Identify which cell holds the provided text, then report its (X, Y) central coordinate. 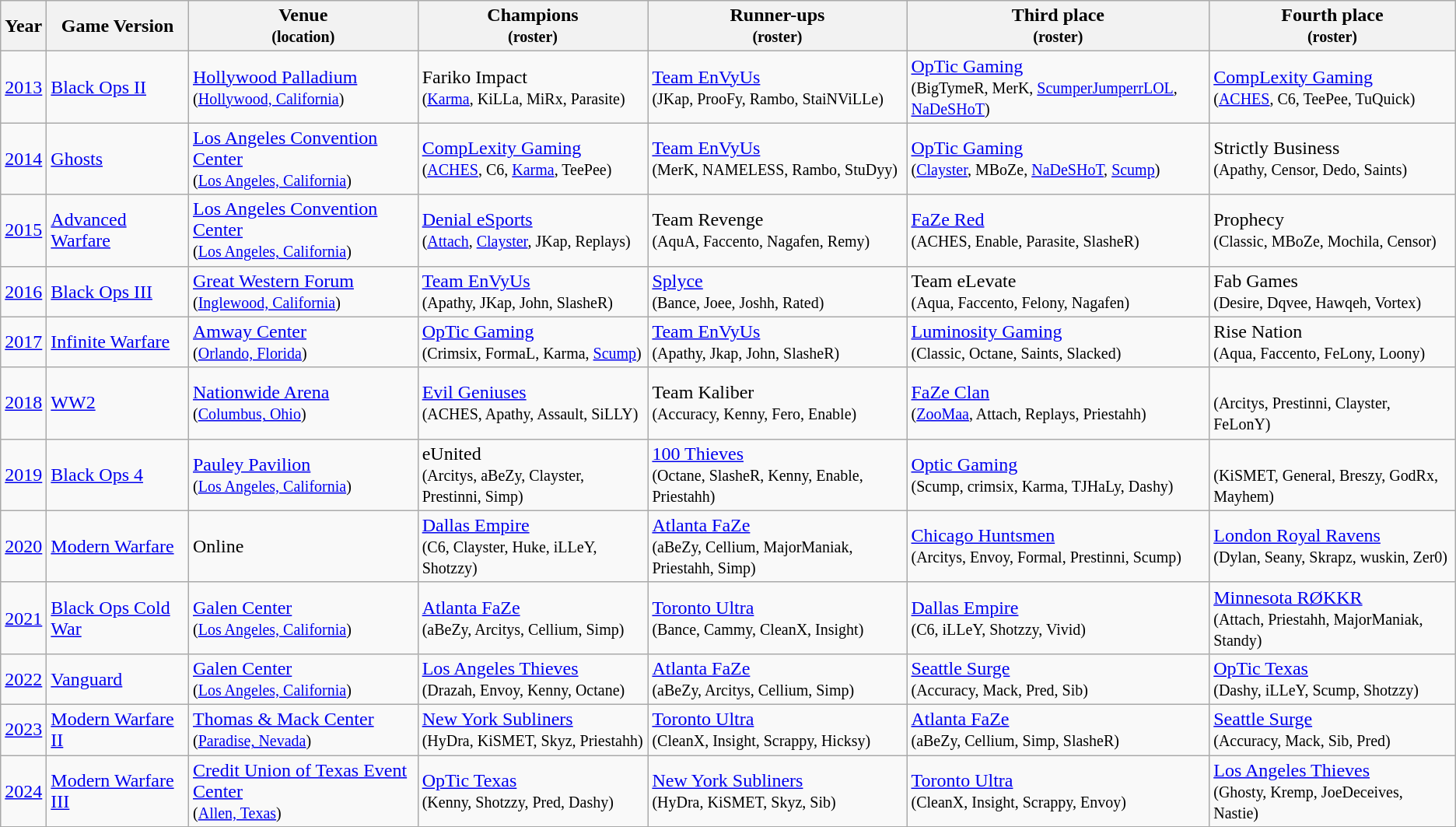
CompLexity Gaming(ACHES, C6, TeePee, TuQuick) (1333, 87)
eUnited(Arcitys, aBeZy, Clayster, Prestinni, Simp) (533, 475)
Team EnVyUs(Apathy, JKap, John, SlasheR) (533, 291)
Modern Warfare III (118, 790)
OpTic Texas(Kenny, Shotzzy, Pred, Dashy) (533, 790)
Credit Union of Texas Event Center(Allen, Texas) (303, 790)
Year (23, 26)
Black Ops 4 (118, 475)
Ghosts (118, 159)
Game Version (118, 26)
2022 (23, 678)
Strictly Business(Apathy, Censor, Dedo, Saints) (1333, 159)
Venue(location) (303, 26)
Team EnVyUs(JKap, ProoFy, Rambo, StaiNViLLe) (778, 87)
Luminosity Gaming(Classic, Octane, Saints, Slacked) (1058, 342)
Seattle Surge(Accuracy, Mack, Pred, Sib) (1058, 678)
Toronto Ultra(CleanX, Insight, Scrappy, Envoy) (1058, 790)
Black Ops Cold War (118, 618)
2017 (23, 342)
Vanguard (118, 678)
Seattle Surge(Accuracy, Mack, Sib, Pred) (1333, 730)
New York Subliners(HyDra, KiSMET, Skyz, Sib) (778, 790)
FaZe Red(ACHES, Enable, Parasite, SlasheR) (1058, 230)
2014 (23, 159)
Champions(roster) (533, 26)
Team eLevate(Aqua, Faccento, Felony, Nagafen) (1058, 291)
Atlanta FaZe(aBeZy, Cellium, Simp, SlasheR) (1058, 730)
Toronto Ultra(CleanX, Insight, Scrappy, Hicksy) (778, 730)
2015 (23, 230)
Nationwide Arena(Columbus, Ohio) (303, 403)
Atlanta FaZe(aBeZy, Cellium, MajorManiak, Priestahh, Simp) (778, 546)
Fab Games(Desire, Dqvee, Hawqeh, Vortex) (1333, 291)
WW2 (118, 403)
Team EnVyUs(Apathy, Jkap, John, SlasheR) (778, 342)
Amway Center(Orlando, Florida) (303, 342)
Hollywood Palladium(Hollywood, California) (303, 87)
Modern Warfare II (118, 730)
Splyce(Bance, Joee, Joshh, Rated) (778, 291)
Pauley Pavilion(Los Angeles, California) (303, 475)
2020 (23, 546)
Advanced Warfare (118, 230)
Denial eSports(Attach, Clayster, JKap, Replays) (533, 230)
FaZe Clan(ZooMaa, Attach, Replays, Priestahh) (1058, 403)
Fariko Impact(Karma, KiLLa, MiRx, Parasite) (533, 87)
New York Subliners(HyDra, KiSMET, Skyz, Priestahh) (533, 730)
Modern Warfare (118, 546)
Evil Geniuses(ACHES, Apathy, Assault, SiLLY) (533, 403)
OpTic Gaming(Crimsix, FormaL, Karma, Scump) (533, 342)
Thomas & Mack Center(Paradise, Nevada) (303, 730)
Team EnVyUs(MerK, NAMELESS, Rambo, StuDyy) (778, 159)
Runner-ups(roster) (778, 26)
Dallas Empire(C6, Clayster, Huke, iLLeY, Shotzzy) (533, 546)
Team Kaliber(Accuracy, Kenny, Fero, Enable) (778, 403)
Great Western Forum(Inglewood, California) (303, 291)
Team Revenge(AquA, Faccento, Nagafen, Remy) (778, 230)
2018 (23, 403)
OpTic Gaming(Clayster, MBoZe, NaDeSHoT, Scump) (1058, 159)
Los Angeles Thieves(Ghosty, Kremp, JoeDeceives, Nastie) (1333, 790)
2023 (23, 730)
OpTic Gaming(BigTymeR, MerK, ScumperJumperrLOL, NaDeSHoT) (1058, 87)
(Arcitys, Prestinni, Clayster, FeLonY) (1333, 403)
Infinite Warfare (118, 342)
Chicago Huntsmen(Arcitys, Envoy, Formal, Prestinni, Scump) (1058, 546)
2019 (23, 475)
CompLexity Gaming(ACHES, C6, Karma, TeePee) (533, 159)
Online (303, 546)
Third place(roster) (1058, 26)
2021 (23, 618)
(KiSMET, General, Breszy, GodRx, Mayhem) (1333, 475)
Fourth place(roster) (1333, 26)
Minnesota RØKKR(Attach, Priestahh, MajorManiak, Standy) (1333, 618)
Dallas Empire(C6, iLLeY, Shotzzy, Vivid) (1058, 618)
2016 (23, 291)
2013 (23, 87)
Los Angeles Thieves(Drazah, Envoy, Kenny, Octane) (533, 678)
Black Ops II (118, 87)
Rise Nation(Aqua, Faccento, FeLony, Loony) (1333, 342)
Prophecy(Classic, MBoZe, Mochila, Censor) (1333, 230)
100 Thieves(Octane, SlasheR, Kenny, Enable, Priestahh) (778, 475)
2024 (23, 790)
OpTic Texas(Dashy, iLLeY, Scump, Shotzzy) (1333, 678)
Black Ops III (118, 291)
Toronto Ultra(Bance, Cammy, CleanX, Insight) (778, 618)
London Royal Ravens(Dylan, Seany, Skrapz, wuskin, Zer0) (1333, 546)
Optic Gaming(Scump, crimsix, Karma, TJHaLy, Dashy) (1058, 475)
